Find where the given text appears and provide that cell's center as [x, y] coordinate. 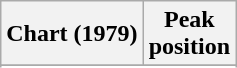
Peak position [189, 34]
Chart (1979) [72, 34]
